Scan for the cell matching the given text and deliver its [x, y] coordinate at center. 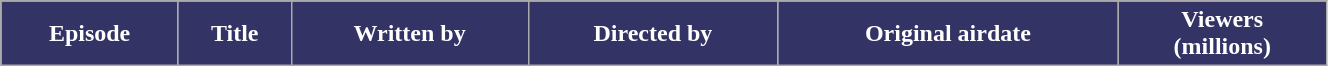
Directed by [653, 34]
Original airdate [948, 34]
Episode [90, 34]
Written by [410, 34]
Viewers(millions) [1222, 34]
Title [234, 34]
